Identify which cell holds the provided text, then report its [X, Y] central coordinate. 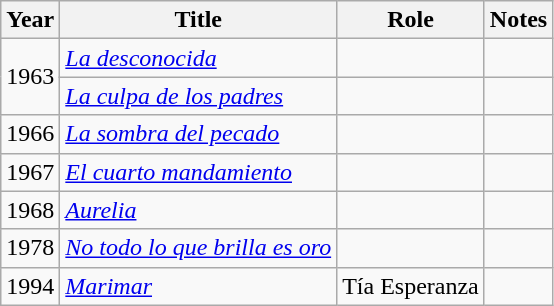
No todo lo que brilla es oro [198, 248]
La culpa de los padres [198, 96]
1966 [30, 134]
1994 [30, 286]
Marimar [198, 286]
Year [30, 20]
Role [411, 20]
Title [198, 20]
1967 [30, 172]
Aurelia [198, 210]
1978 [30, 248]
1968 [30, 210]
Notes [518, 20]
La sombra del pecado [198, 134]
Tía Esperanza [411, 286]
El cuarto mandamiento [198, 172]
1963 [30, 77]
La desconocida [198, 58]
